Find where the given text appears and provide that cell's center as (x, y) coordinate. 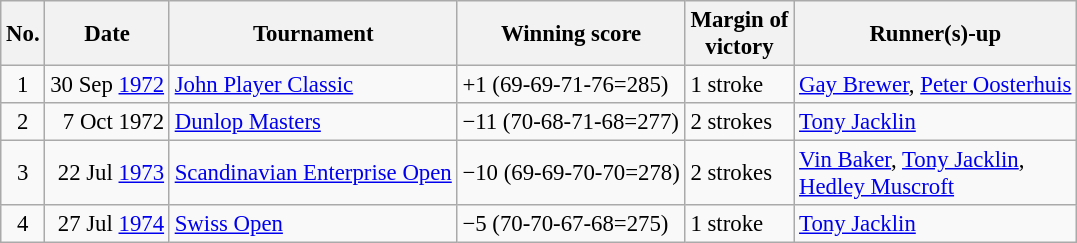
Dunlop Masters (313, 122)
Swiss Open (313, 224)
Margin ofvictory (740, 34)
−11 (70-68-71-68=277) (571, 122)
+1 (69-69-71-76=285) (571, 85)
22 Jul 1973 (107, 174)
Date (107, 34)
2 (23, 122)
−10 (69-69-70-70=278) (571, 174)
No. (23, 34)
4 (23, 224)
Scandinavian Enterprise Open (313, 174)
John Player Classic (313, 85)
Winning score (571, 34)
3 (23, 174)
−5 (70-70-67-68=275) (571, 224)
Runner(s)-up (936, 34)
30 Sep 1972 (107, 85)
Vin Baker, Tony Jacklin, Hedley Muscroft (936, 174)
Gay Brewer, Peter Oosterhuis (936, 85)
7 Oct 1972 (107, 122)
27 Jul 1974 (107, 224)
Tournament (313, 34)
1 (23, 85)
